Search for the cell housing the specified text and yield its [x, y] center coordinate. 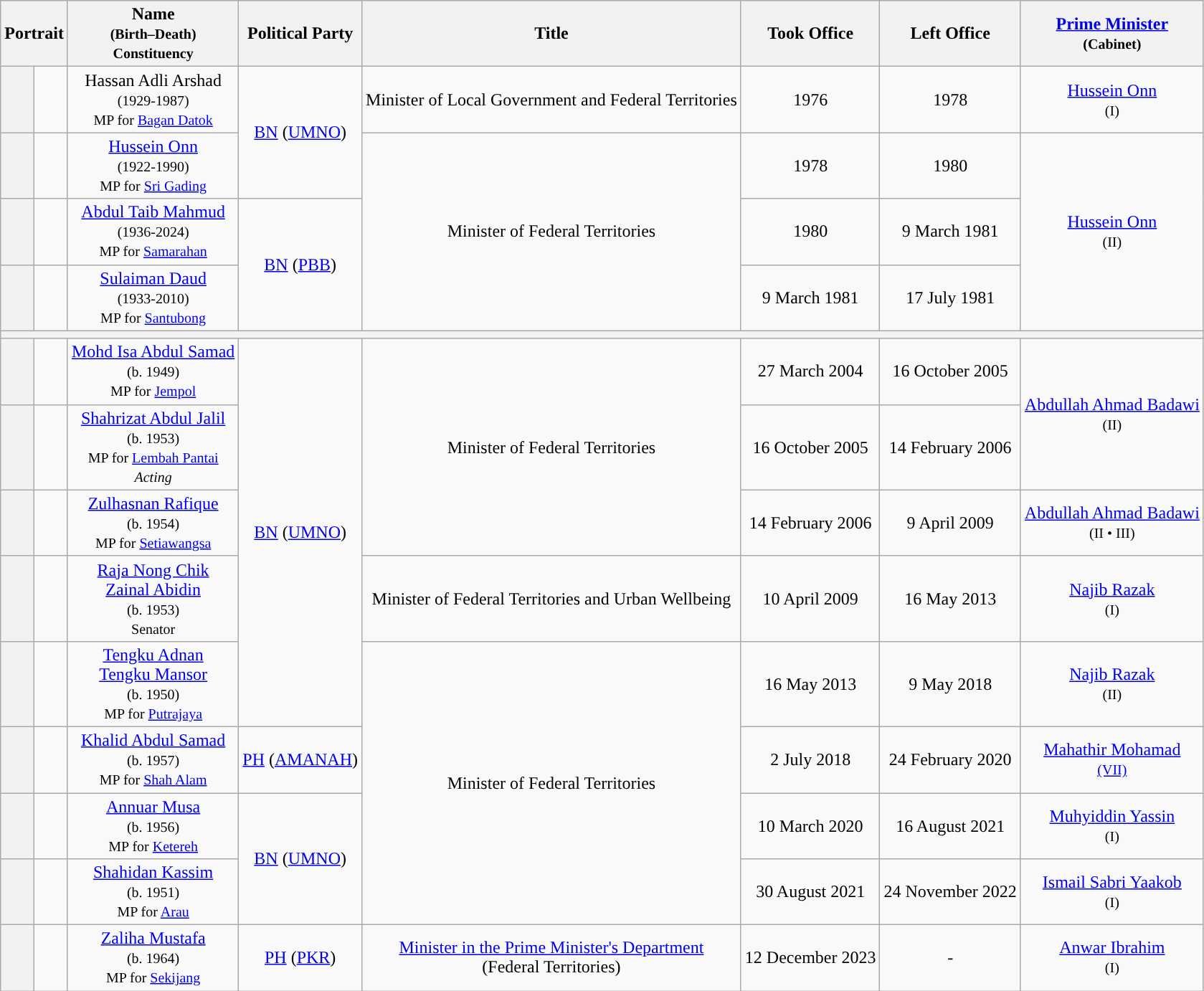
Minister in the Prime Minister's Department(Federal Territories) [552, 958]
10 April 2009 [810, 598]
Hussein Onn(II) [1111, 232]
Zaliha Mustafa(b. 1964)MP for Sekijang [153, 958]
Sulaiman Daud(1933-2010)MP for Santubong [153, 298]
Prime Minister(Cabinet) [1111, 34]
Najib Razak(I) [1111, 598]
Shahrizat Abdul Jalil(b. 1953)MP for Lembah PantaiActing [153, 447]
2 July 2018 [810, 759]
Tengku AdnanTengku Mansor(b. 1950)MP for Putrajaya [153, 684]
17 July 1981 [950, 298]
Ismail Sabri Yaakob(I) [1111, 892]
Left Office [950, 34]
27 March 2004 [810, 371]
Annuar Musa(b. 1956)MP for Ketereh [153, 826]
30 August 2021 [810, 892]
Shahidan Kassim(b. 1951)MP for Arau [153, 892]
Abdul Taib Mahmud(1936-2024)MP for Samarahan [153, 232]
Mohd Isa Abdul Samad(b. 1949)MP for Jempol [153, 371]
Political Party [300, 34]
PH (AMANAH) [300, 759]
- [950, 958]
1976 [810, 100]
Portrait [34, 34]
Title [552, 34]
Zulhasnan Rafique(b. 1954)MP for Setiawangsa [153, 523]
24 November 2022 [950, 892]
Took Office [810, 34]
Minister of Local Government and Federal Territories [552, 100]
Hussein Onn(I) [1111, 100]
Anwar Ibrahim(I) [1111, 958]
Minister of Federal Territories and Urban Wellbeing [552, 598]
Abdullah Ahmad Badawi(II) [1111, 414]
Name(Birth–Death)Constituency [153, 34]
Najib Razak(II) [1111, 684]
9 May 2018 [950, 684]
Hassan Adli Arshad(1929-1987)MP for Bagan Datok [153, 100]
BN (PBB) [300, 265]
24 February 2020 [950, 759]
12 December 2023 [810, 958]
16 August 2021 [950, 826]
9 April 2009 [950, 523]
Raja Nong ChikZainal Abidin(b. 1953)Senator [153, 598]
10 March 2020 [810, 826]
PH (PKR) [300, 958]
Mahathir Mohamad(VII) [1111, 759]
Khalid Abdul Samad(b. 1957)MP for Shah Alam [153, 759]
Hussein Onn(1922-1990)MP for Sri Gading [153, 166]
Abdullah Ahmad Badawi(II • III) [1111, 523]
Muhyiddin Yassin(I) [1111, 826]
